Find where the given text appears and provide that cell's center as (x, y) coordinate. 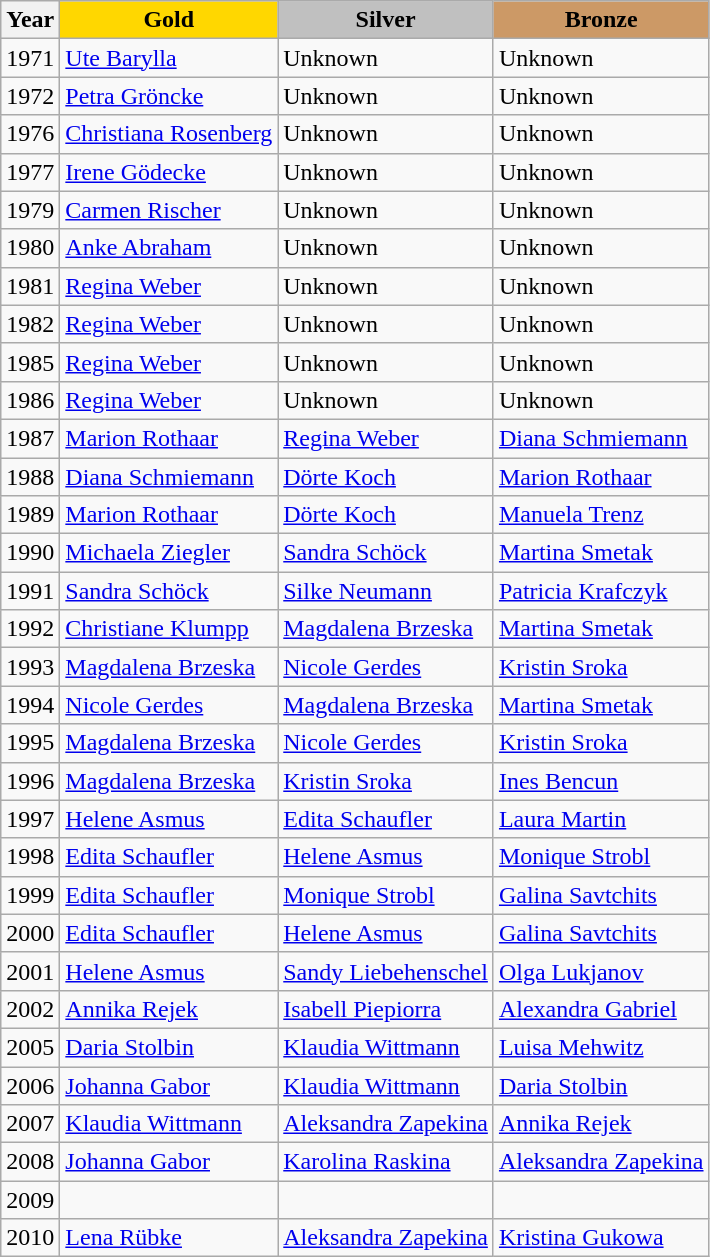
Gold (169, 20)
2010 (30, 1238)
Anke Abraham (169, 248)
Christiana Rosenberg (169, 134)
Olga Lukjanov (601, 971)
2007 (30, 1124)
2001 (30, 971)
1971 (30, 58)
1986 (30, 400)
Silver (386, 20)
1977 (30, 172)
Bronze (601, 20)
Luisa Mehwitz (601, 1047)
Carmen Rischer (169, 210)
Christiane Klumpp (169, 629)
1979 (30, 210)
Sandy Liebehenschel (386, 971)
1996 (30, 781)
1995 (30, 743)
Irene Gödecke (169, 172)
Ute Barylla (169, 58)
Ines Bencun (601, 781)
2009 (30, 1200)
Karolina Raskina (386, 1162)
Kristina Gukowa (601, 1238)
1994 (30, 705)
Petra Gröncke (169, 96)
1989 (30, 515)
1976 (30, 134)
2006 (30, 1085)
1998 (30, 857)
1985 (30, 362)
Manuela Trenz (601, 515)
1997 (30, 819)
2000 (30, 933)
1980 (30, 248)
Isabell Piepiorra (386, 1009)
1987 (30, 438)
Lena Rübke (169, 1238)
1982 (30, 324)
1999 (30, 895)
2005 (30, 1047)
2002 (30, 1009)
Patricia Krafczyk (601, 591)
Silke Neumann (386, 591)
1981 (30, 286)
1992 (30, 629)
Alexandra Gabriel (601, 1009)
Laura Martin (601, 819)
1990 (30, 553)
2008 (30, 1162)
1988 (30, 477)
1972 (30, 96)
Year (30, 20)
1993 (30, 667)
Michaela Ziegler (169, 553)
1991 (30, 591)
